Pinpoint the cell where the given text exists, returning its (x, y) midpoint coordinate. 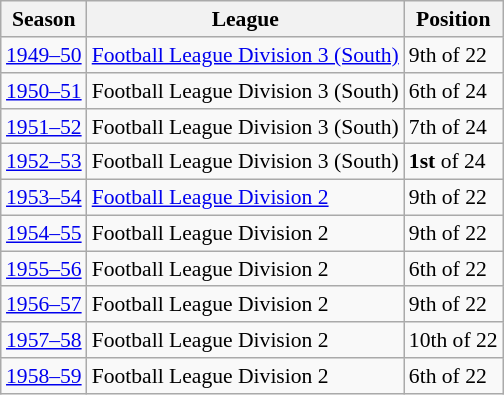
1955–56 (44, 269)
1954–55 (44, 233)
1950–51 (44, 91)
6th of 24 (454, 91)
1st of 24 (454, 162)
7th of 24 (454, 126)
1952–53 (44, 162)
1951–52 (44, 126)
1953–54 (44, 197)
Season (44, 19)
1958–59 (44, 376)
League (246, 19)
1957–58 (44, 340)
Position (454, 19)
1949–50 (44, 55)
1956–57 (44, 304)
10th of 22 (454, 340)
